Identify which cell holds the provided text, then report its (X, Y) central coordinate. 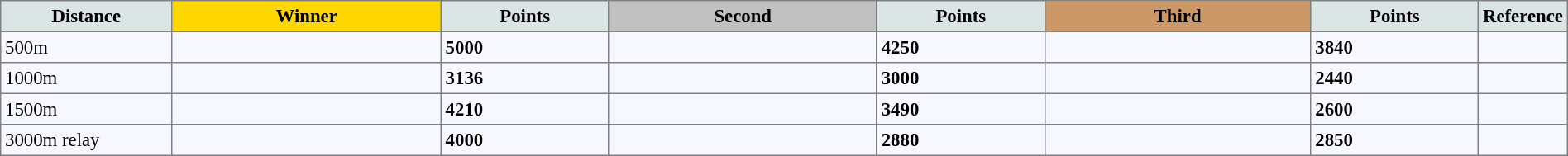
3840 (1394, 47)
3490 (961, 109)
Third (1178, 17)
1000m (86, 78)
1500m (86, 109)
5000 (524, 47)
Distance (86, 17)
4210 (524, 109)
2880 (961, 140)
3000m relay (86, 140)
500m (86, 47)
2440 (1394, 78)
2850 (1394, 140)
Reference (1523, 17)
Second (743, 17)
3000 (961, 78)
3136 (524, 78)
4000 (524, 140)
4250 (961, 47)
2600 (1394, 109)
Winner (306, 17)
